Extract the (X, Y) coordinate from the center of the cell holding the provided text.  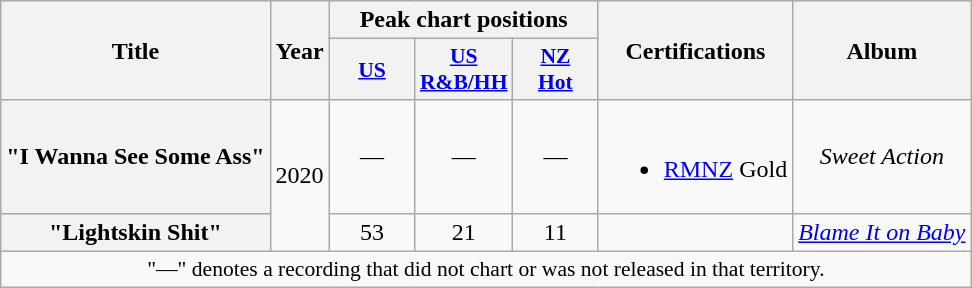
Blame It on Baby (882, 232)
Certifications (695, 50)
US (372, 70)
Sweet Action (882, 156)
RMNZ Gold (695, 156)
"I Wanna See Some Ass" (136, 156)
2020 (300, 176)
Title (136, 50)
Peak chart positions (464, 20)
53 (372, 232)
USR&B/HH (464, 70)
Year (300, 50)
NZHot (556, 70)
Album (882, 50)
21 (464, 232)
"—" denotes a recording that did not chart or was not released in that territory. (486, 269)
"Lightskin Shit" (136, 232)
11 (556, 232)
